Locate the cell with the specified text and output its (x, y) center coordinate. 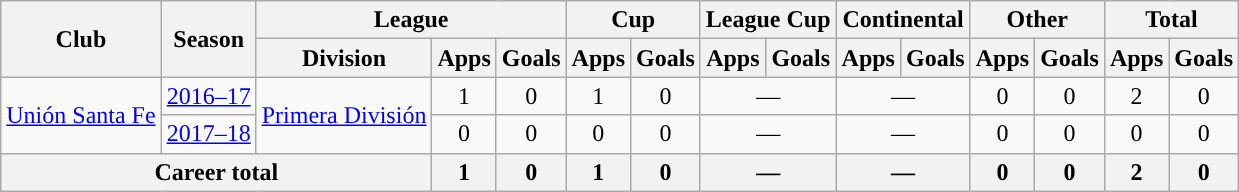
Season (208, 39)
Cup (633, 20)
Continental (903, 20)
Career total (216, 172)
Other (1037, 20)
Unión Santa Fe (81, 115)
2016–17 (208, 96)
Total (1171, 20)
League Cup (768, 20)
League (411, 20)
Club (81, 39)
Division (344, 58)
2017–18 (208, 134)
Primera División (344, 115)
